Locate the cell with the specified text and output its (X, Y) center coordinate. 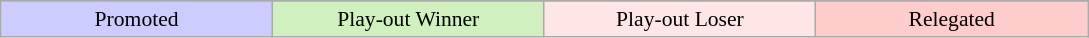
Relegated (952, 19)
Play-out Winner (408, 19)
Promoted (137, 19)
Play-out Loser (680, 19)
